Search for the cell housing the specified text and yield its [X, Y] center coordinate. 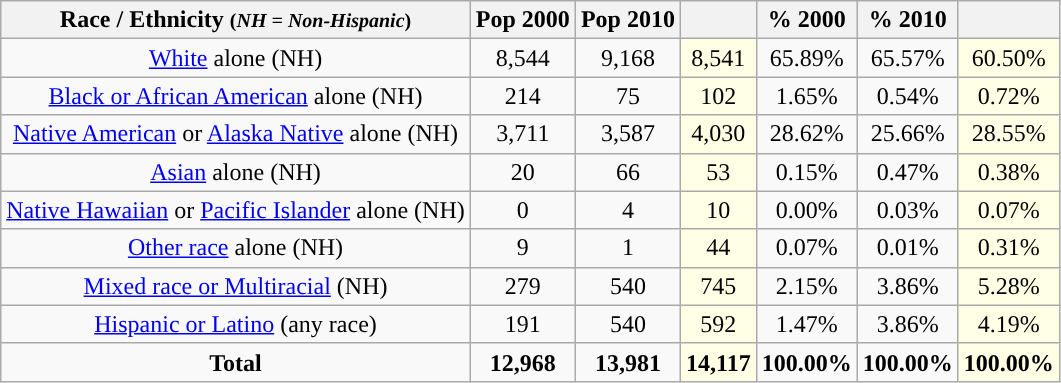
Black or African American alone (NH) [236, 96]
0 [522, 210]
0.38% [1008, 172]
8,541 [718, 58]
4 [628, 210]
Pop 2010 [628, 20]
65.57% [908, 58]
Hispanic or Latino (any race) [236, 324]
% 2000 [806, 20]
0.01% [908, 248]
1.47% [806, 324]
Pop 2000 [522, 20]
4.19% [1008, 324]
53 [718, 172]
Mixed race or Multiracial (NH) [236, 286]
66 [628, 172]
214 [522, 96]
Native Hawaiian or Pacific Islander alone (NH) [236, 210]
102 [718, 96]
28.55% [1008, 134]
1 [628, 248]
0.54% [908, 96]
0.47% [908, 172]
9 [522, 248]
75 [628, 96]
% 2010 [908, 20]
0.00% [806, 210]
14,117 [718, 362]
745 [718, 286]
Asian alone (NH) [236, 172]
1.65% [806, 96]
13,981 [628, 362]
28.62% [806, 134]
4,030 [718, 134]
0.31% [1008, 248]
12,968 [522, 362]
9,168 [628, 58]
Total [236, 362]
10 [718, 210]
8,544 [522, 58]
2.15% [806, 286]
Race / Ethnicity (NH = Non-Hispanic) [236, 20]
191 [522, 324]
3,587 [628, 134]
Other race alone (NH) [236, 248]
5.28% [1008, 286]
25.66% [908, 134]
Native American or Alaska Native alone (NH) [236, 134]
60.50% [1008, 58]
44 [718, 248]
592 [718, 324]
65.89% [806, 58]
0.15% [806, 172]
White alone (NH) [236, 58]
279 [522, 286]
3,711 [522, 134]
0.03% [908, 210]
20 [522, 172]
0.72% [1008, 96]
